Locate the cell with the specified text and output its (X, Y) center coordinate. 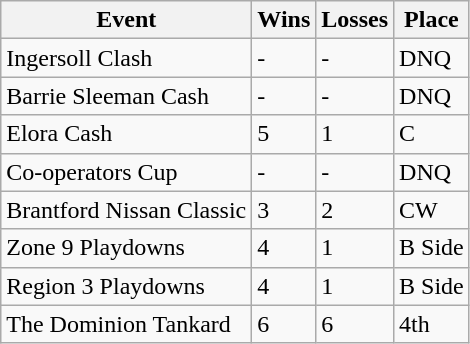
C (432, 134)
2 (355, 210)
5 (284, 134)
The Dominion Tankard (126, 324)
Elora Cash (126, 134)
Zone 9 Playdowns (126, 248)
Losses (355, 20)
Event (126, 20)
Place (432, 20)
3 (284, 210)
Region 3 Playdowns (126, 286)
Ingersoll Clash (126, 58)
4th (432, 324)
Co-operators Cup (126, 172)
Wins (284, 20)
Barrie Sleeman Cash (126, 96)
Brantford Nissan Classic (126, 210)
CW (432, 210)
